For the text-containing cell, return its midpoint in [x, y] coordinate format. 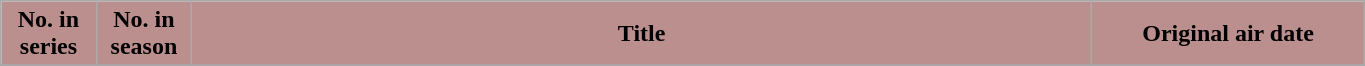
No. inseries [48, 34]
No. inseason [144, 34]
Original air date [1228, 34]
Title [642, 34]
